Capture the cell that displays the provided text and extract its (X, Y) central coordinate. 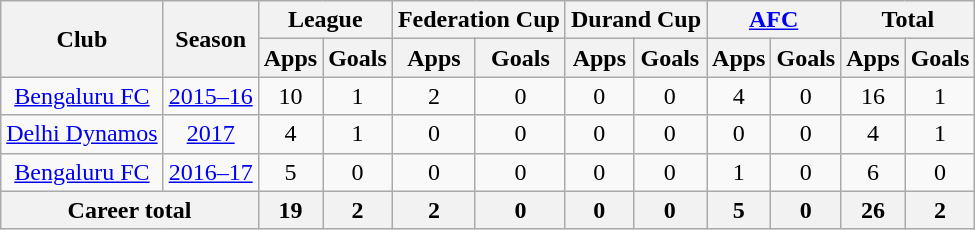
16 (873, 96)
League (325, 20)
AFC (774, 20)
Total (908, 20)
Delhi Dynamos (82, 134)
2016–17 (210, 172)
Club (82, 39)
Season (210, 39)
Career total (130, 210)
6 (873, 172)
19 (290, 210)
Durand Cup (636, 20)
Federation Cup (478, 20)
2017 (210, 134)
2015–16 (210, 96)
10 (290, 96)
26 (873, 210)
